Output the (x, y) coordinate of the center of the cell containing the given text.  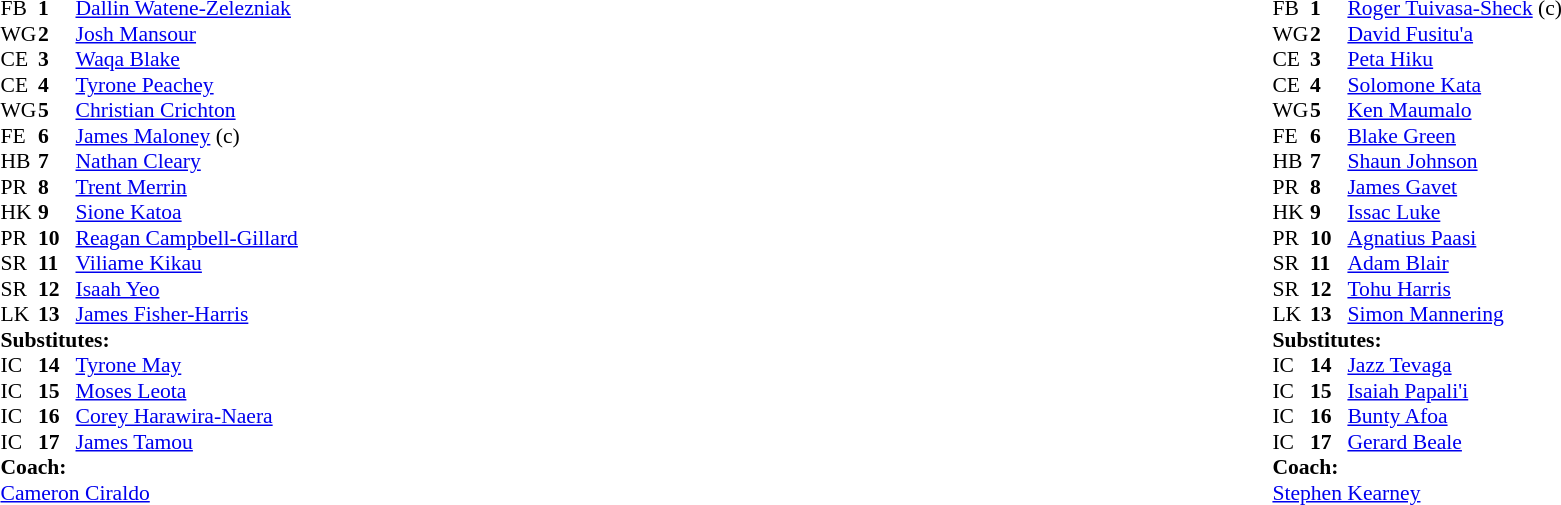
Corey Harawira-Naera (187, 417)
James Tamou (187, 442)
Tyrone Peachey (187, 85)
Sione Katoa (187, 213)
Moses Leota (187, 391)
Substitutes: (148, 340)
Viliame Kikau (187, 263)
Isaah Yeo (187, 289)
Waqa Blake (187, 59)
Nathan Cleary (187, 161)
Tyrone May (187, 365)
James Fisher-Harris (187, 315)
Josh Mansour (187, 34)
Reagan Campbell-Gillard (187, 238)
Coach: (148, 467)
Trent Merrin (187, 187)
James Maloney (c) (187, 136)
Christian Crichton (187, 111)
